From the cell containing the given text, extract its center point as [x, y] coordinate. 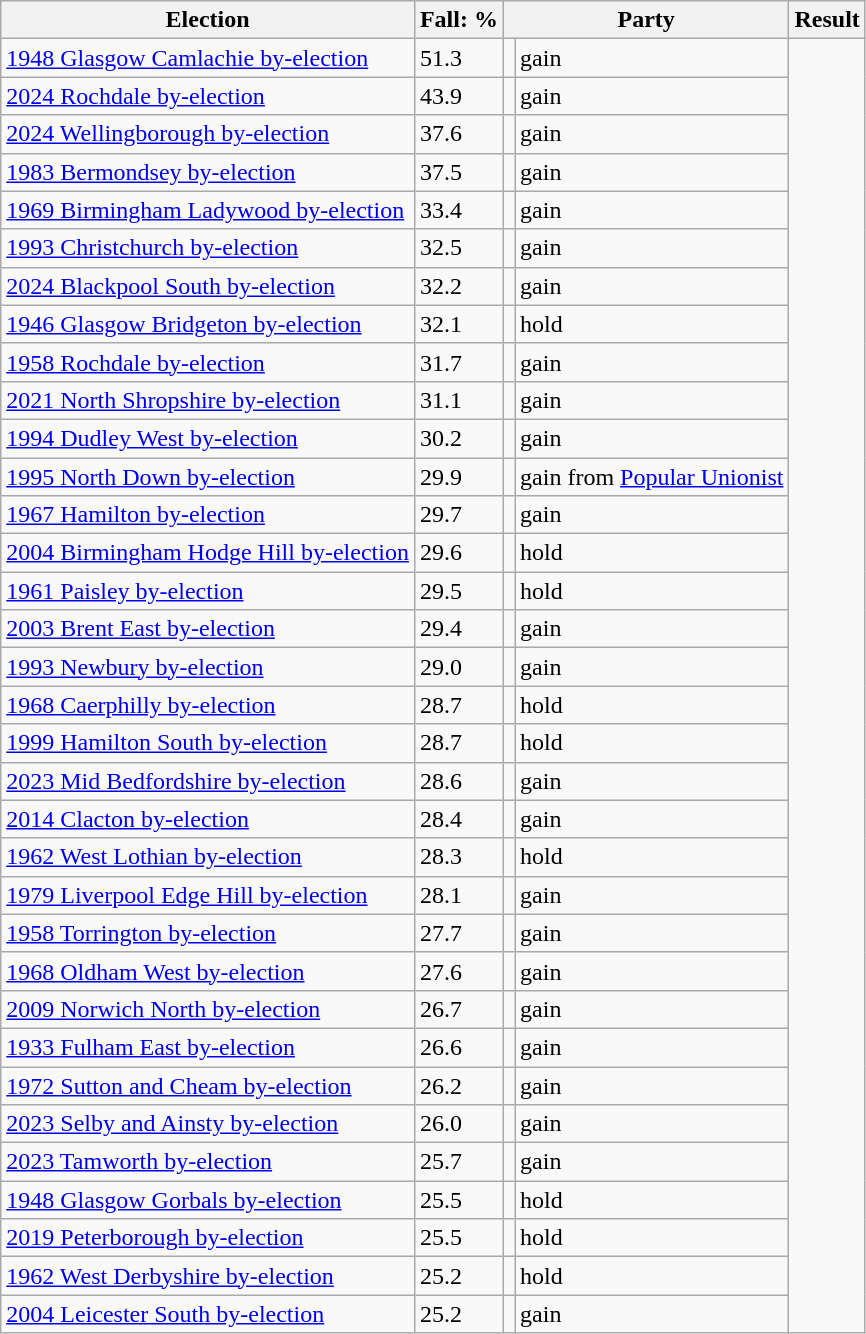
1948 Glasgow Camlachie by-election [208, 58]
Fall: % [458, 20]
1962 West Derbyshire by-election [208, 1276]
31.1 [458, 400]
Result [827, 20]
29.5 [458, 591]
1993 Christchurch by-election [208, 248]
1979 Liverpool Edge Hill by-election [208, 895]
29.9 [458, 477]
2004 Birmingham Hodge Hill by-election [208, 553]
2014 Clacton by-election [208, 819]
1983 Bermondsey by-election [208, 172]
25.7 [458, 1162]
28.1 [458, 895]
1969 Birmingham Ladywood by-election [208, 210]
2023 Selby and Ainsty by-election [208, 1124]
1995 North Down by-election [208, 477]
27.6 [458, 971]
2003 Brent East by-election [208, 629]
1968 Oldham West by-election [208, 971]
30.2 [458, 438]
27.7 [458, 933]
32.2 [458, 286]
2024 Rochdale by-election [208, 96]
29.7 [458, 515]
26.2 [458, 1085]
1946 Glasgow Bridgeton by-election [208, 324]
29.6 [458, 553]
1999 Hamilton South by-election [208, 743]
1993 Newbury by-election [208, 667]
26.0 [458, 1124]
31.7 [458, 362]
1972 Sutton and Cheam by-election [208, 1085]
33.4 [458, 210]
1958 Torrington by-election [208, 933]
32.5 [458, 248]
1958 Rochdale by-election [208, 362]
2023 Tamworth by-election [208, 1162]
28.4 [458, 819]
1948 Glasgow Gorbals by-election [208, 1200]
1968 Caerphilly by-election [208, 705]
1962 West Lothian by-election [208, 857]
26.7 [458, 1009]
1933 Fulham East by-election [208, 1047]
29.0 [458, 667]
32.1 [458, 324]
2004 Leicester South by-election [208, 1314]
37.5 [458, 172]
1994 Dudley West by-election [208, 438]
28.6 [458, 781]
2023 Mid Bedfordshire by-election [208, 781]
1961 Paisley by-election [208, 591]
51.3 [458, 58]
2009 Norwich North by-election [208, 1009]
43.9 [458, 96]
2024 Blackpool South by-election [208, 286]
Election [208, 20]
2021 North Shropshire by-election [208, 400]
gain from Popular Unionist [652, 477]
37.6 [458, 134]
1967 Hamilton by-election [208, 515]
2024 Wellingborough by-election [208, 134]
Party [646, 20]
2019 Peterborough by-election [208, 1238]
26.6 [458, 1047]
29.4 [458, 629]
28.3 [458, 857]
